Capture the cell that displays the provided text and extract its (X, Y) central coordinate. 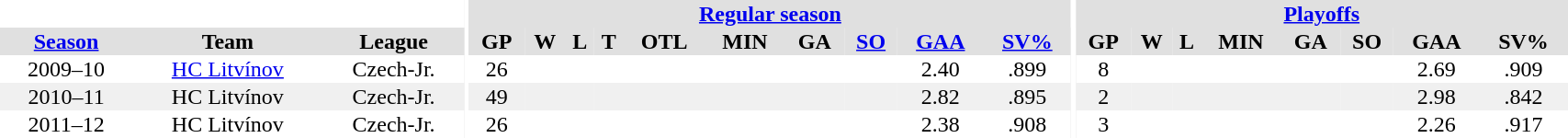
T (609, 41)
.908 (1028, 124)
.909 (1524, 69)
49 (497, 97)
Season (66, 41)
2009–10 (66, 69)
2.98 (1437, 97)
2 (1103, 97)
.917 (1524, 124)
.895 (1028, 97)
2.69 (1437, 69)
2.26 (1437, 124)
.842 (1524, 97)
3 (1103, 124)
Playoffs (1321, 14)
Team (228, 41)
League (394, 41)
Regular season (771, 14)
2.82 (941, 97)
2010–11 (66, 97)
8 (1103, 69)
2.38 (941, 124)
.899 (1028, 69)
2.40 (941, 69)
OTL (665, 41)
2011–12 (66, 124)
